Pinpoint the cell where the given text exists, returning its (X, Y) midpoint coordinate. 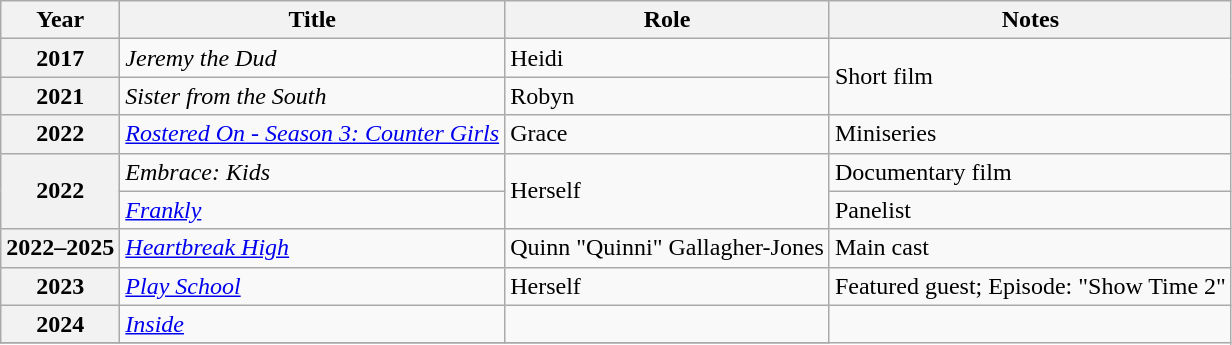
2023 (60, 286)
Sister from the South (312, 96)
Panelist (1030, 210)
2017 (60, 58)
Rostered On - Season 3: Counter Girls (312, 134)
Frankly (312, 210)
Notes (1030, 20)
Play School (312, 286)
Documentary film (1030, 172)
2024 (60, 324)
Short film (1030, 77)
Main cast (1030, 248)
2021 (60, 96)
Year (60, 20)
Miniseries (1030, 134)
2022–2025 (60, 248)
Quinn "Quinni" Gallagher-Jones (668, 248)
Title (312, 20)
Grace (668, 134)
Heidi (668, 58)
Embrace: Kids (312, 172)
Role (668, 20)
Jeremy the Dud (312, 58)
Heartbreak High (312, 248)
Robyn (668, 96)
Featured guest; Episode: "Show Time 2" (1030, 286)
Inside (312, 324)
